Scan for the cell matching the given text and deliver its (X, Y) coordinate at center. 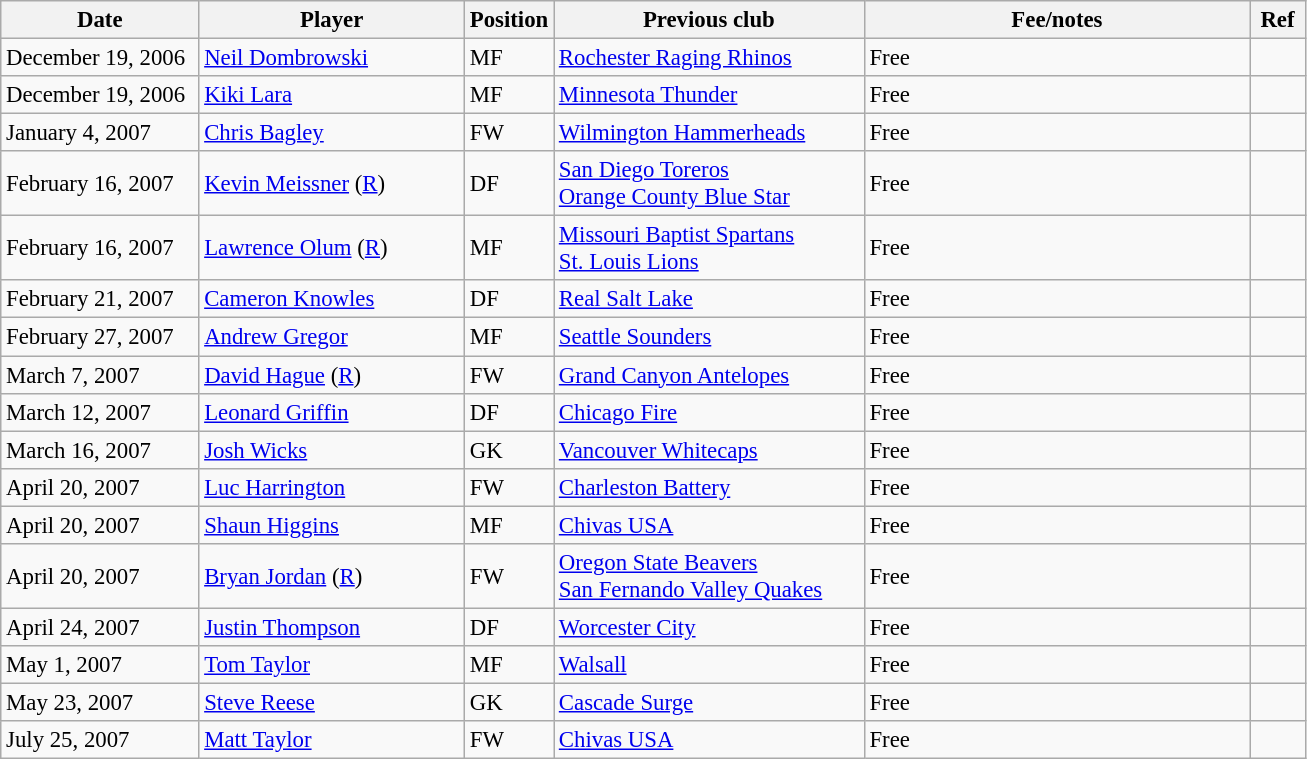
Seattle Sounders (710, 337)
Cameron Knowles (332, 299)
Neil Dombrowski (332, 58)
Kevin Meissner (R) (332, 184)
Justin Thompson (332, 627)
May 23, 2007 (100, 702)
July 25, 2007 (100, 740)
Steve Reese (332, 702)
Previous club (710, 20)
Shaun Higgins (332, 525)
Worcester City (710, 627)
Position (508, 20)
Fee/notes (1057, 20)
March 12, 2007 (100, 412)
Kiki Lara (332, 95)
Tom Taylor (332, 665)
February 27, 2007 (100, 337)
Oregon State Beavers San Fernando Valley Quakes (710, 576)
March 7, 2007 (100, 375)
Bryan Jordan (R) (332, 576)
Josh Wicks (332, 450)
Ref (1278, 20)
Chicago Fire (710, 412)
Minnesota Thunder (710, 95)
Cascade Surge (710, 702)
Wilmington Hammerheads (710, 133)
Lawrence Olum (R) (332, 248)
Rochester Raging Rhinos (710, 58)
Andrew Gregor (332, 337)
Leonard Griffin (332, 412)
May 1, 2007 (100, 665)
Vancouver Whitecaps (710, 450)
Walsall (710, 665)
Player (332, 20)
Charleston Battery (710, 487)
Date (100, 20)
David Hague (R) (332, 375)
Missouri Baptist Spartans St. Louis Lions (710, 248)
Real Salt Lake (710, 299)
January 4, 2007 (100, 133)
April 24, 2007 (100, 627)
Chris Bagley (332, 133)
Luc Harrington (332, 487)
February 21, 2007 (100, 299)
Matt Taylor (332, 740)
San Diego Toreros Orange County Blue Star (710, 184)
March 16, 2007 (100, 450)
Grand Canyon Antelopes (710, 375)
